Return the [x, y] coordinate for the center point of the cell that contains the specified text.  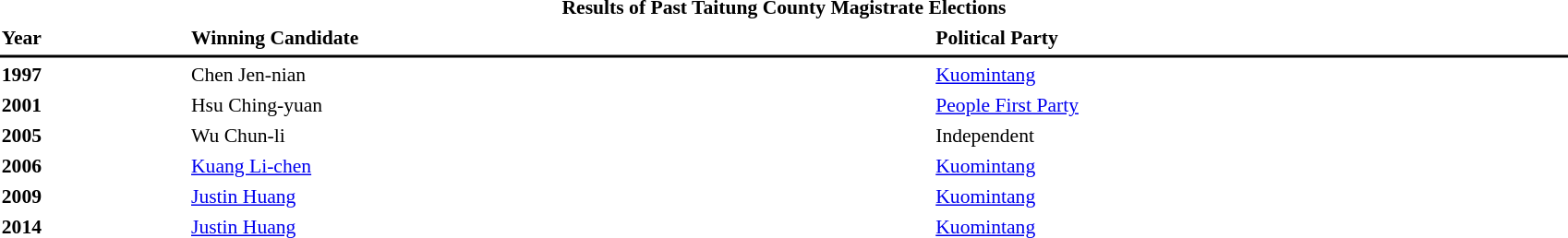
Independent [1251, 136]
Year [92, 38]
Wu Chun-li [561, 136]
People First Party [1251, 105]
Winning Candidate [561, 38]
1997 [92, 75]
Hsu Ching-yuan [561, 105]
Kuang Li-chen [561, 166]
2009 [92, 196]
2001 [92, 105]
Justin Huang [561, 196]
Political Party [1251, 38]
2005 [92, 136]
Chen Jen-nian [561, 75]
2006 [92, 166]
